Capture the cell that displays the provided text and extract its (X, Y) central coordinate. 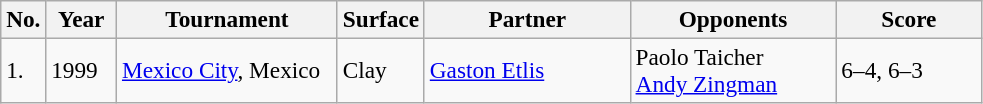
6–4, 6–3 (909, 70)
Mexico City, Mexico (228, 70)
1999 (82, 70)
Opponents (733, 19)
Gaston Etlis (527, 70)
No. (24, 19)
Tournament (228, 19)
Year (82, 19)
Partner (527, 19)
Surface (380, 19)
1. (24, 70)
Clay (380, 70)
Paolo Taicher Andy Zingman (733, 70)
Score (909, 19)
